Identify which cell holds the provided text, then report its [x, y] central coordinate. 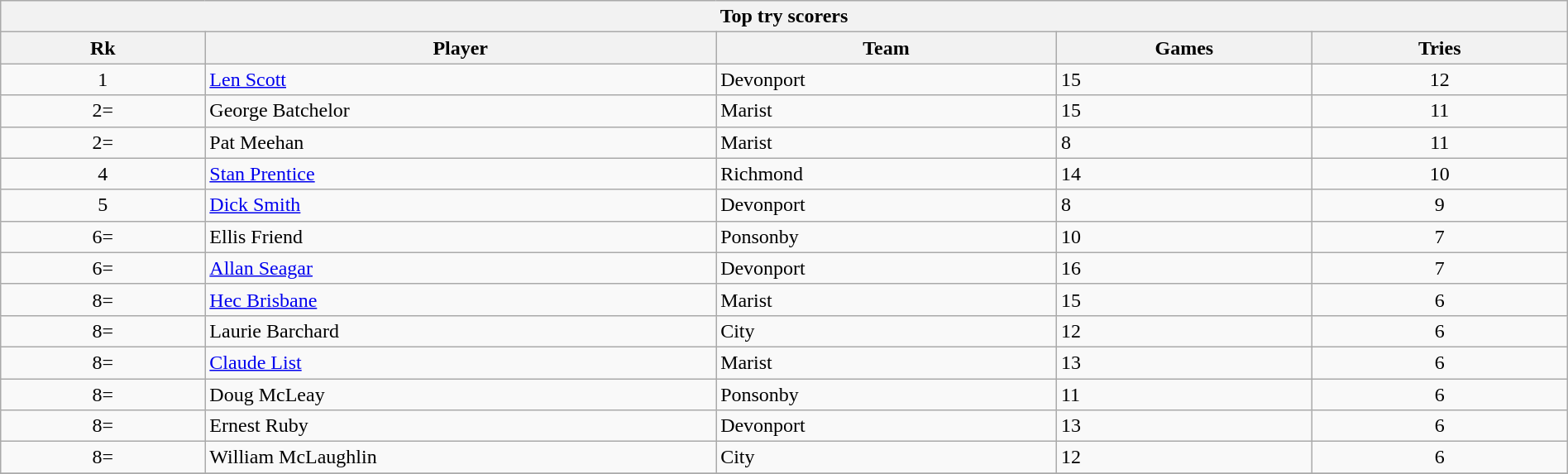
Allan Seagar [461, 268]
Dick Smith [461, 205]
9 [1439, 205]
Team [887, 48]
Ellis Friend [461, 237]
Claude List [461, 362]
Doug McLeay [461, 395]
Hec Brisbane [461, 299]
Player [461, 48]
William McLaughlin [461, 457]
Laurie Barchard [461, 331]
Pat Meehan [461, 142]
Len Scott [461, 79]
George Batchelor [461, 111]
1 [103, 79]
Rk [103, 48]
Ernest Ruby [461, 426]
Games [1184, 48]
16 [1184, 268]
14 [1184, 174]
Richmond [887, 174]
Tries [1439, 48]
4 [103, 174]
Top try scorers [784, 17]
Stan Prentice [461, 174]
5 [103, 205]
